Determine the (x, y) coordinate at the center of the cell enclosing the given text.  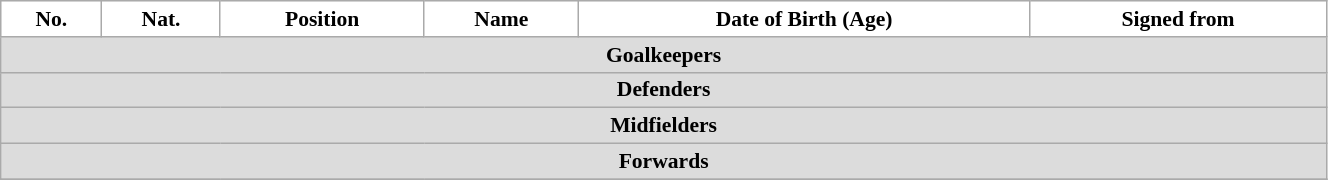
Signed from (1178, 19)
Goalkeepers (664, 55)
Position (322, 19)
Midfielders (664, 126)
Nat. (161, 19)
Defenders (664, 90)
No. (52, 19)
Forwards (664, 162)
Date of Birth (Age) (804, 19)
Name (502, 19)
